Capture the cell that displays the provided text and extract its (X, Y) central coordinate. 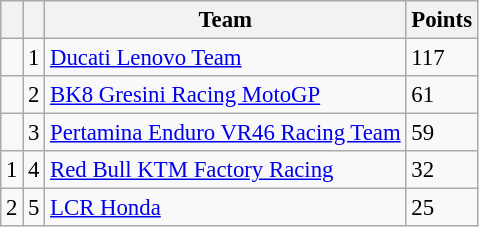
61 (442, 95)
117 (442, 58)
Team (226, 20)
Ducati Lenovo Team (226, 58)
25 (442, 208)
5 (34, 208)
Pertamina Enduro VR46 Racing Team (226, 133)
3 (34, 133)
LCR Honda (226, 208)
Points (442, 20)
Red Bull KTM Factory Racing (226, 170)
BK8 Gresini Racing MotoGP (226, 95)
4 (34, 170)
32 (442, 170)
59 (442, 133)
